Return the [x, y] coordinate for the center point of the cell that contains the specified text.  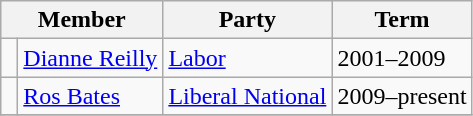
Ros Bates [90, 96]
Labor [248, 58]
Term [402, 20]
Dianne Reilly [90, 58]
Liberal National [248, 96]
2001–2009 [402, 58]
Party [248, 20]
2009–present [402, 96]
Member [82, 20]
